Extract the (X, Y) coordinate from the center of the cell holding the provided text.  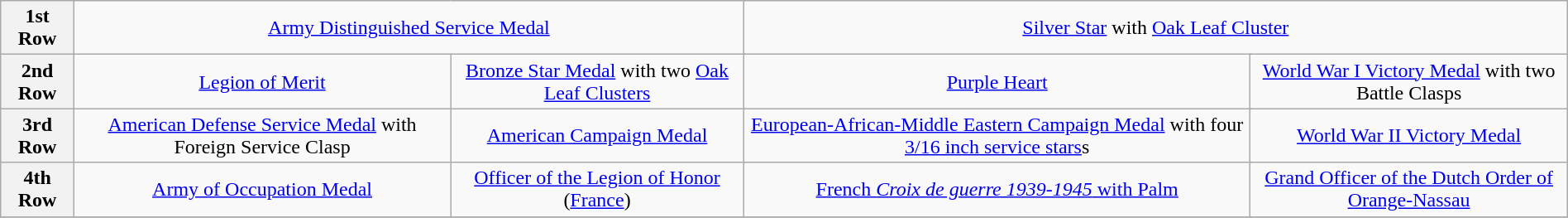
Legion of Merit (261, 81)
European-African-Middle Eastern Campaign Medal with four 3/16 inch service starss (997, 136)
Silver Star with Oak Leaf Cluster (1155, 28)
World War I Victory Medal with two Battle Clasps (1409, 81)
Army Distinguished Service Medal (409, 28)
American Campaign Medal (597, 136)
French Croix de guerre 1939-1945 with Palm (997, 189)
Bronze Star Medal with two Oak Leaf Clusters (597, 81)
Army of Occupation Medal (261, 189)
American Defense Service Medal with Foreign Service Clasp (261, 136)
Officer of the Legion of Honor (France) (597, 189)
3rd Row (38, 136)
2nd Row (38, 81)
1st Row (38, 28)
Purple Heart (997, 81)
World War II Victory Medal (1409, 136)
Grand Officer of the Dutch Order of Orange-Nassau (1409, 189)
4th Row (38, 189)
